From the cell containing the given text, extract its center point as [X, Y] coordinate. 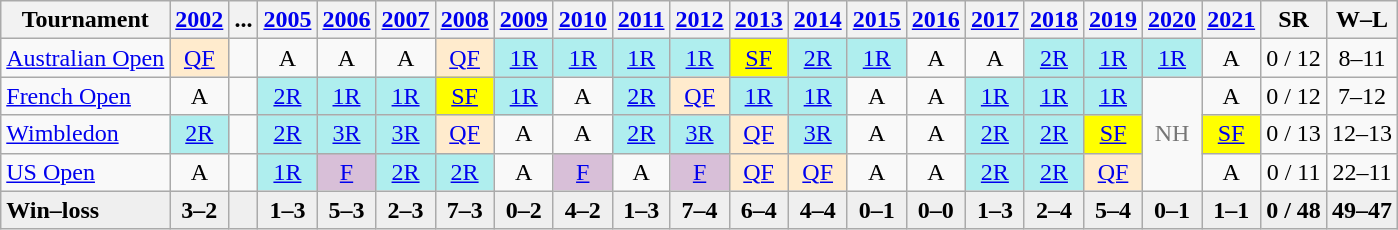
0 / 13 [1294, 134]
2002 [200, 20]
6–4 [758, 210]
SR [1294, 20]
W–L [1362, 20]
0 / 11 [1294, 172]
2011 [641, 20]
2017 [994, 20]
2005 [288, 20]
2015 [876, 20]
7–3 [464, 210]
3–2 [200, 210]
7–4 [700, 210]
NH [1172, 134]
2010 [582, 20]
7–12 [1362, 96]
2009 [524, 20]
1–1 [1232, 210]
US Open [86, 172]
2020 [1172, 20]
22–11 [1362, 172]
Wimbledon [86, 134]
2–3 [406, 210]
2018 [1054, 20]
French Open [86, 96]
2019 [1112, 20]
... [244, 20]
4–2 [582, 210]
0 / 48 [1294, 210]
2014 [818, 20]
Tournament [86, 20]
5–4 [1112, 210]
2013 [758, 20]
49–47 [1362, 210]
2021 [1232, 20]
2016 [936, 20]
5–3 [346, 210]
4–4 [818, 210]
0–0 [936, 210]
2006 [346, 20]
12–13 [1362, 134]
2008 [464, 20]
0–2 [524, 210]
2–4 [1054, 210]
2007 [406, 20]
Win–loss [86, 210]
8–11 [1362, 58]
Australian Open [86, 58]
2012 [700, 20]
